Return (X, Y) of the center of cell containing provided text 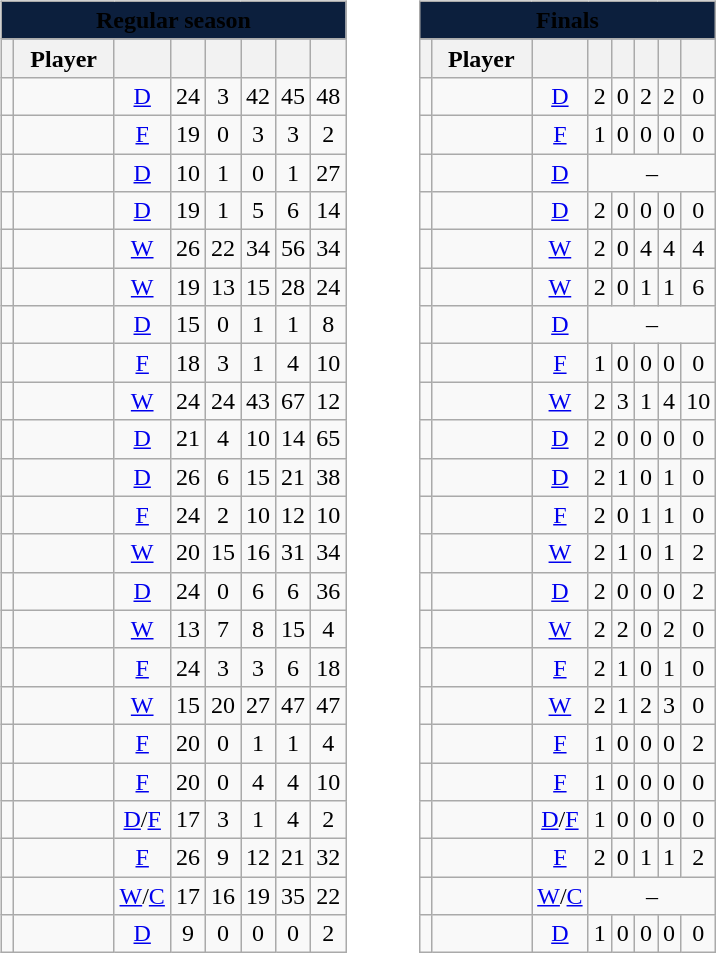
43 (258, 401)
45 (294, 96)
31 (294, 553)
36 (328, 591)
5 (258, 211)
56 (294, 249)
35 (294, 896)
Finals (567, 20)
65 (328, 439)
Regular season (173, 20)
28 (294, 287)
38 (328, 477)
42 (258, 96)
67 (294, 401)
48 (328, 96)
7 (222, 629)
32 (328, 858)
